For the text-containing cell, return its midpoint in [x, y] coordinate format. 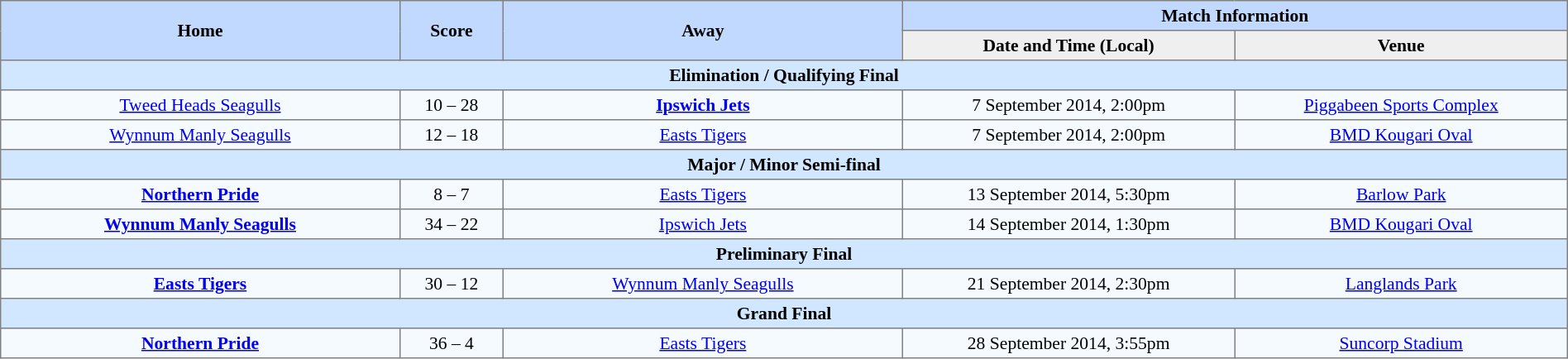
10 – 28 [452, 105]
Piggabeen Sports Complex [1401, 105]
21 September 2014, 2:30pm [1068, 284]
Suncorp Stadium [1401, 343]
30 – 12 [452, 284]
Home [200, 31]
Barlow Park [1401, 194]
Match Information [1235, 16]
Grand Final [784, 314]
12 – 18 [452, 135]
Venue [1401, 45]
Preliminary Final [784, 254]
Score [452, 31]
Major / Minor Semi-final [784, 165]
14 September 2014, 1:30pm [1068, 224]
Langlands Park [1401, 284]
Away [703, 31]
Date and Time (Local) [1068, 45]
13 September 2014, 5:30pm [1068, 194]
Elimination / Qualifying Final [784, 75]
28 September 2014, 3:55pm [1068, 343]
Tweed Heads Seagulls [200, 105]
34 – 22 [452, 224]
8 – 7 [452, 194]
36 – 4 [452, 343]
